Output the (X, Y) coordinate of the center of the cell containing the given text.  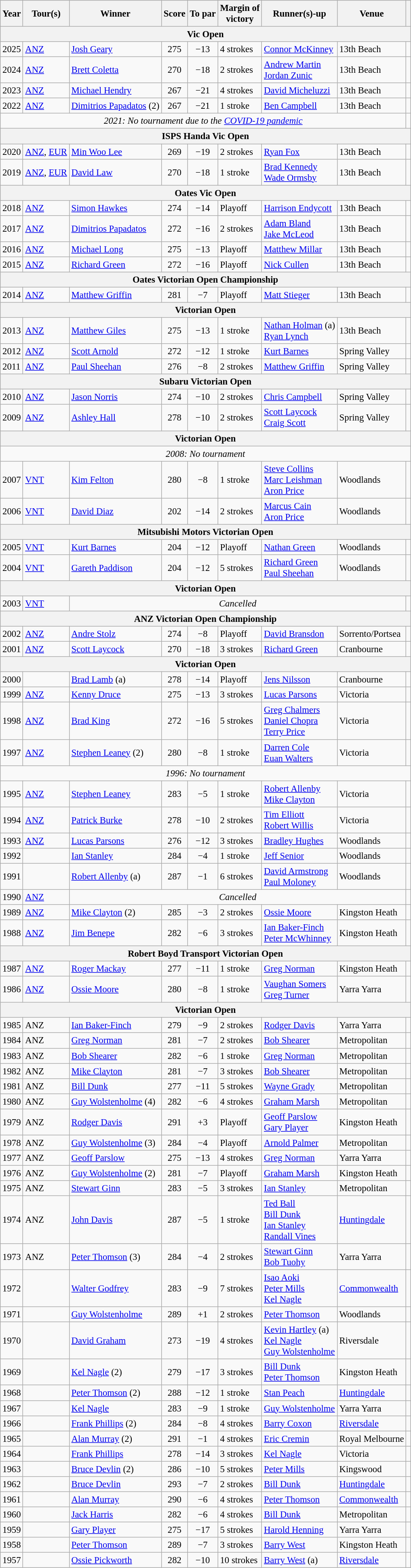
1969 (12, 1372)
Subaru Victorian Open (205, 382)
2011 (12, 367)
+3 (203, 1122)
Bill Dunk Peter Thomson (299, 1372)
Jim Benepe (115, 933)
1957 (12, 1560)
1975 (12, 1188)
Jack Harris (115, 1515)
290 (175, 1499)
Ossie Pickworth (115, 1560)
1981 (12, 1086)
Stephen Leaney (115, 794)
Connor McKinney (299, 49)
Paul Sheehan (115, 367)
To par (203, 14)
202 (175, 511)
Matthew Millar (299, 249)
Oates Vic Open (205, 193)
Vic Open (205, 34)
−3 (203, 912)
Arnold Palmer (299, 1143)
Barry West (a) (299, 1560)
Adam Bland Jake McLeod (299, 229)
Brad King (115, 721)
2024 (12, 70)
ISPS Handa Vic Open (205, 136)
Oates Victorian Open Championship (205, 280)
1990 (12, 897)
David Diaz (115, 511)
1966 (12, 1423)
Robert Allenby Mike Clayton (299, 794)
Tour(s) (46, 14)
1962 (12, 1484)
1977 (12, 1158)
2021: No tournament due to the COVID-19 pandemic (203, 121)
Alan Murray (2) (115, 1439)
1963 (12, 1469)
1996: No tournament (205, 773)
Winner (115, 14)
Matthew Giles (115, 331)
Kingswood (372, 1469)
Nathan Holman (a) Ryan Lynch (299, 331)
1976 (12, 1173)
Stewart Ginn (115, 1188)
Kel Nagle (2) (115, 1372)
Stephen Leaney (2) (115, 753)
1968 (12, 1393)
1992 (12, 856)
293 (175, 1484)
1988 (12, 933)
Kim Felton (115, 480)
Andrew Martin Jordan Zunic (299, 70)
Score (175, 14)
Peter Thomson (2) (115, 1393)
285 (175, 912)
Dimitrios Papadatos (2) (115, 106)
1989 (12, 912)
Alan Murray (115, 1499)
Stewart Ginn Bob Tuohy (299, 1257)
Richard Green Paul Sheehan (299, 568)
2002 (12, 634)
Bruce Devlin (115, 1484)
Year (12, 14)
Venue (372, 14)
Walter Godfrey (115, 1289)
1995 (12, 794)
1997 (12, 753)
1959 (12, 1530)
Robert Allenby (a) (115, 877)
Jeff Senior (299, 856)
Sorrento/Portsea (372, 634)
6 strokes (240, 877)
Gareth Paddison (115, 568)
2023 (12, 91)
Stan Peach (299, 1393)
1960 (12, 1515)
Ben Campbell (299, 106)
2022 (12, 106)
1974 (12, 1220)
1983 (12, 1056)
David Armstrong Paul Moloney (299, 877)
Brad Kennedy Wade Ormsby (299, 172)
Vaughan Somers Greg Turner (299, 990)
1998 (12, 721)
2013 (12, 331)
Guy Wolstenholme (4) (115, 1101)
Harold Henning (299, 1530)
Greg Chalmers Daniel Chopra Terry Price (299, 721)
2012 (12, 351)
2018 (12, 208)
Patrick Burke (115, 820)
1985 (12, 1025)
Bradley Hughes (299, 841)
Marcus Cain Aron Price (299, 511)
Gary Player (115, 1530)
David Bransdon (299, 634)
1961 (12, 1499)
1994 (12, 820)
286 (175, 1469)
Wayne Grady (299, 1086)
Matt Stieger (299, 295)
Scott Laycock Craig Scott (299, 418)
1993 (12, 841)
Harrison Endycott (299, 208)
Isao Aoki Peter Mills Kel Nagle (299, 1289)
7 strokes (240, 1289)
Frank Phillips (2) (115, 1423)
2006 (12, 511)
1986 (12, 990)
1980 (12, 1101)
1967 (12, 1408)
Chris Campbell (299, 397)
Scott Laycock (115, 649)
Kevin Hartley (a) Kel Nagle Guy Wolstenholme (299, 1341)
1999 (12, 695)
Runner(s)-up (299, 14)
2007 (12, 480)
273 (175, 1341)
David Law (115, 172)
Guy Wolstenholme (3) (115, 1143)
Dimitrios Papadatos (115, 229)
10 strokes (240, 1560)
2000 (12, 680)
David Micheluzzi (299, 91)
1984 (12, 1041)
Ted Ball Bill Dunk Ian Stanley Randall Vines (299, 1220)
Barry Coxon (299, 1423)
Royal Melbourne (372, 1439)
Ian Baker-Finch Peter McWhinney (299, 933)
Brett Coletta (115, 70)
Kenny Druce (115, 695)
2014 (12, 295)
2010 (12, 397)
2015 (12, 264)
Tim Elliott Robert Willis (299, 820)
2016 (12, 249)
Barry West (299, 1545)
Jason Norris (115, 397)
Robert Boyd Transport Victorian Open (205, 954)
Mike Clayton (2) (115, 912)
2001 (12, 649)
Ryan Fox (299, 152)
Ian Baker-Finch (115, 1025)
Peter Thomson (3) (115, 1257)
Eric Cremin (299, 1439)
Margin ofvictory (240, 14)
Josh Geary (115, 49)
+1 (203, 1314)
269 (175, 152)
2008: No tournament (205, 454)
1979 (12, 1122)
Jens Nilsson (299, 680)
Darren Cole Euan Walters (299, 753)
Brad Lamb (a) (115, 680)
1982 (12, 1071)
Mitsubishi Motors Victorian Open (205, 532)
Mike Clayton (115, 1071)
2025 (12, 49)
2003 (12, 604)
Frank Phillips (115, 1454)
Ashley Hall (115, 418)
1970 (12, 1341)
2009 (12, 418)
ANZ Victorian Open Championship (205, 619)
Nathan Green (299, 547)
Geoff Parslow (115, 1158)
2019 (12, 172)
Roger Mackay (115, 969)
1987 (12, 969)
2020 (12, 152)
1978 (12, 1143)
1971 (12, 1314)
1958 (12, 1545)
Bruce Devlin (2) (115, 1469)
Michael Long (115, 249)
Guy Wolstenholme (2) (115, 1173)
1973 (12, 1257)
2004 (12, 568)
Min Woo Lee (115, 152)
Scott Arnold (115, 351)
Nick Cullen (299, 264)
1964 (12, 1454)
Peter Mills (299, 1469)
1965 (12, 1439)
David Graham (115, 1341)
1972 (12, 1289)
1991 (12, 877)
2017 (12, 229)
Andre Stolz (115, 634)
288 (175, 1393)
Simon Hawkes (115, 208)
John Davis (115, 1220)
2005 (12, 547)
Geoff Parslow Gary Player (299, 1122)
Michael Hendry (115, 91)
Steve Collins Marc Leishman Aron Price (299, 480)
